Find where the given text appears and provide that cell's center as [X, Y] coordinate. 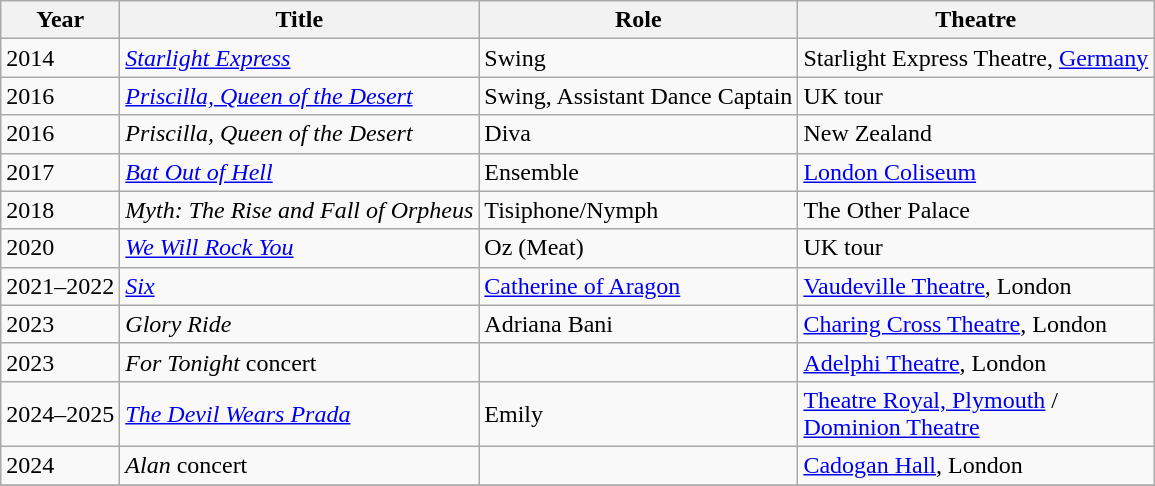
Swing [638, 58]
The Other Palace [976, 210]
We Will Rock You [300, 248]
Theatre Royal, Plymouth /Dominion Theatre [976, 414]
Tisiphone/Nymph [638, 210]
2024 [60, 465]
The Devil Wears Prada [300, 414]
Theatre [976, 20]
Starlight Express Theatre, Germany [976, 58]
Diva [638, 134]
2017 [60, 172]
2024–2025 [60, 414]
Title [300, 20]
2018 [60, 210]
Charing Cross Theatre, London [976, 324]
Starlight Express [300, 58]
Year [60, 20]
Swing, Assistant Dance Captain [638, 96]
Role [638, 20]
Glory Ride [300, 324]
Alan concert [300, 465]
2020 [60, 248]
Ensemble [638, 172]
Emily [638, 414]
New Zealand [976, 134]
Six [300, 286]
Cadogan Hall, London [976, 465]
2014 [60, 58]
Vaudeville Theatre, London [976, 286]
For Tonight concert [300, 362]
Bat Out of Hell [300, 172]
Adriana Bani [638, 324]
London Coliseum [976, 172]
2021–2022 [60, 286]
Myth: The Rise and Fall of Orpheus [300, 210]
Adelphi Theatre, London [976, 362]
Catherine of Aragon [638, 286]
Oz (Meat) [638, 248]
